Return [x, y] of the center of cell containing provided text 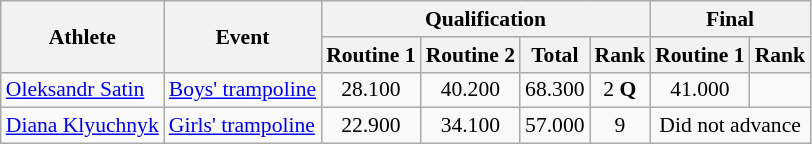
57.000 [554, 126]
Total [554, 55]
28.100 [370, 90]
Oleksandr Satin [82, 90]
2 Q [620, 90]
Final [730, 19]
34.100 [470, 126]
Did not advance [730, 126]
9 [620, 126]
Girls' trampoline [242, 126]
22.900 [370, 126]
Event [242, 36]
Qualification [486, 19]
41.000 [700, 90]
40.200 [470, 90]
68.300 [554, 90]
Athlete [82, 36]
Boys' trampoline [242, 90]
Diana Klyuchnyk [82, 126]
Routine 2 [470, 55]
